Return [x, y] of the center of cell containing provided text 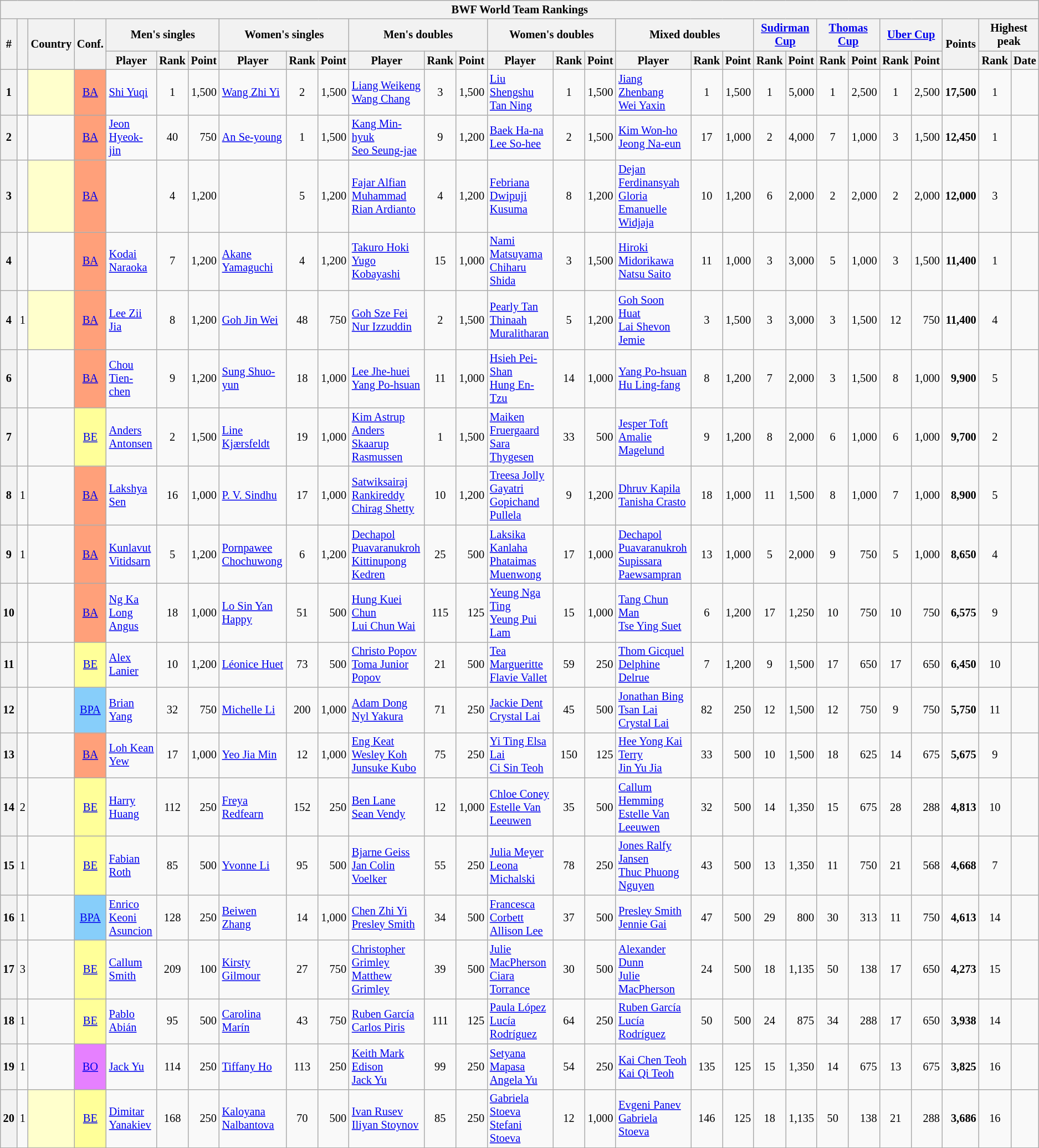
Lee Zii Jia [132, 320]
37 [569, 917]
Dechapol PuavaranukrohSupissara Paewsampran [653, 554]
Paula LópezLucía Rodríguez [520, 1021]
Kunlavut Vitidsarn [132, 554]
Léonice Huet [253, 665]
Goh Jin Wei [253, 320]
Treesa JollyGayatri Gopichand Pullela [520, 496]
Kang Min-hyukSeo Seung-jae [387, 137]
Chen Zhi YiPresley Smith [387, 917]
Ruben GarcíaLucía Rodríguez [653, 1021]
Febriana Dwipuji Kusuma [520, 196]
Michelle Li [253, 710]
200 [303, 710]
Goh Sze FeiNur Izzuddin [387, 320]
Presley SmithJennie Gai [653, 917]
Christopher GrimleyMatthew Grimley [387, 970]
Keith Mark EdisonJack Yu [387, 1067]
4,668 [961, 865]
12,450 [961, 137]
Freya Redfearn [253, 807]
Dhruv KapilaTanisha Crasto [653, 496]
4,813 [961, 807]
Bjarne GeissJan Colin Voelker [387, 865]
Kai Chen TeohKai Qi Teoh [653, 1067]
70 [303, 1119]
4,273 [961, 970]
Gabriela StoevaStefani Stoeva [520, 1119]
Takuro HokiYugo Kobayashi [387, 261]
5,675 [961, 755]
39 [440, 970]
Pornpawee Chochuwong [253, 554]
25 [440, 554]
9,900 [961, 379]
Women's doubles [551, 35]
8,900 [961, 496]
35 [569, 807]
Enrico Keoni Asuncion [132, 917]
152 [303, 807]
Francesca CorbettAllison Lee [520, 917]
3,825 [961, 1067]
Thom GicquelDelphine Delrue [653, 665]
Alexander DunnJulie MacPherson [653, 970]
114 [172, 1067]
P. V. Sindhu [253, 496]
47 [707, 917]
5,000 [801, 92]
Jeon Hyeok-jin [132, 137]
Baek Ha-naLee So-hee [520, 137]
128 [172, 917]
Pearly TanThinaah Muralitharan [520, 320]
BO [90, 1067]
Harry Huang [132, 807]
Tea MargueritteFlavie Vallet [520, 665]
Akane Yamaguchi [253, 261]
150 [569, 755]
27 [303, 970]
Eng Keat Wesley KohJunsuke Kubo [387, 755]
71 [440, 710]
Dechapol PuavaranukrohKittinupong Kedren [387, 554]
Chloe ConeyEstelle Van Leeuwen [520, 807]
Uber Cup [911, 35]
Callum HemmingEstelle Van Leeuwen [653, 807]
Hsieh Pei-ShanHung En-Tzu [520, 379]
51 [303, 613]
20 [9, 1119]
Anders Antonsen [132, 437]
Jiang ZhenbangWei Yaxin [653, 92]
3,938 [961, 1021]
Hung Kuei ChunLui Chun Wai [387, 613]
12,000 [961, 196]
625 [864, 755]
6,575 [961, 613]
Lakshya Sen [132, 496]
Date [1025, 60]
3,686 [961, 1119]
Laksika KanlahaPhataimas Muenwong [520, 554]
100 [204, 970]
45 [569, 710]
Hiroki MidorikawaNatsu Saito [653, 261]
1,250 [801, 613]
Satwiksairaj RankireddyChirag Shetty [387, 496]
6,450 [961, 665]
Maiken FruergaardSara Thygesen [520, 437]
Points [961, 44]
Conf. [90, 44]
Yang Po-hsuanHu Ling-fang [653, 379]
Country [51, 44]
99 [440, 1067]
313 [864, 917]
BWF World Team Rankings [520, 9]
Loh Kean Yew [132, 755]
Tiffany Ho [253, 1067]
Dimitar Yanakiev [132, 1119]
Alex Lanier [132, 665]
Setyana MapasaAngela Yu [520, 1067]
54 [569, 1067]
Yeung Nga TingYeung Pui Lam [520, 613]
Fabian Roth [132, 865]
Yvonne Li [253, 865]
48 [303, 320]
Wang Zhi Yi [253, 92]
Lo Sin Yan Happy [253, 613]
82 [707, 710]
Men's doubles [418, 35]
Sung Shuo-yun [253, 379]
Men's singles [163, 35]
146 [707, 1119]
8,650 [961, 554]
Line Kjærsfeldt [253, 437]
Beiwen Zhang [253, 917]
Jones Ralfy JansenThuc Phuong Nguyen [653, 865]
4,000 [801, 137]
64 [569, 1021]
Kim AstrupAnders Skaarup Rasmussen [387, 437]
Hee Yong Kai TerryJin Yu Jia [653, 755]
Brian Yang [132, 710]
Julie MacPhersonCiara Torrance [520, 970]
115 [440, 613]
28 [895, 807]
Jesper ToftAmalie Magelund [653, 437]
Chou Tien-chen [132, 379]
Mixed doubles [685, 35]
4,613 [961, 917]
Jonathan Bing Tsan LaiCrystal Lai [653, 710]
Highest peak [1009, 35]
112 [172, 807]
55 [440, 865]
78 [569, 865]
73 [303, 665]
Kaloyana Nalbantova [253, 1119]
Shi Yuqi [132, 92]
Yi Ting Elsa LaiCi Sin Teoh [520, 755]
Kirsty Gilmour [253, 970]
Jack Yu [132, 1067]
59 [569, 665]
Ng Ka Long Angus [132, 613]
29 [770, 917]
9,700 [961, 437]
Goh Soon HuatLai Shevon Jemie [653, 320]
Tang Chun ManTse Ying Suet [653, 613]
Callum Smith [132, 970]
Kodai Naraoka [132, 261]
Liang WeikengWang Chang [387, 92]
17,500 [961, 92]
Evgeni PanevGabriela Stoeva [653, 1119]
800 [801, 917]
Adam DongNyl Yakura [387, 710]
135 [707, 1067]
Christo PopovToma Junior Popov [387, 665]
Liu ShengshuTan Ning [520, 92]
113 [303, 1067]
875 [801, 1021]
Ben LaneSean Vendy [387, 807]
# [9, 44]
75 [440, 755]
Women's singles [284, 35]
Carolina Marín [253, 1021]
Ruben GarcíaCarlos Piris [387, 1021]
Pablo Abián [132, 1021]
Nami MatsuyamaChiharu Shida [520, 261]
Fajar AlfianMuhammad Rian Ardianto [387, 196]
Yeo Jia Min [253, 755]
Ivan RusevIliyan Stoynov [387, 1119]
568 [927, 865]
Jackie DentCrystal Lai [520, 710]
Dejan FerdinansyahGloria Emanuelle Widjaja [653, 196]
111 [440, 1021]
Sudirman Cup [785, 35]
An Se-young [253, 137]
Julia MeyerLeona Michalski [520, 865]
209 [172, 970]
Thomas Cup [848, 35]
168 [172, 1119]
40 [172, 137]
5,750 [961, 710]
Kim Won-hoJeong Na-eun [653, 137]
Lee Jhe-hueiYang Po-hsuan [387, 379]
